Return (x, y) of the center of cell containing provided text 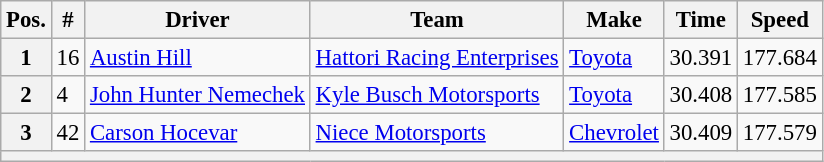
4 (68, 95)
Time (700, 20)
Team (437, 20)
177.684 (780, 58)
30.408 (700, 95)
30.391 (700, 58)
Kyle Busch Motorsports (437, 95)
177.585 (780, 95)
Austin Hill (198, 58)
Pos. (26, 20)
30.409 (700, 133)
Hattori Racing Enterprises (437, 58)
1 (26, 58)
Carson Hocevar (198, 133)
16 (68, 58)
177.579 (780, 133)
Driver (198, 20)
# (68, 20)
42 (68, 133)
John Hunter Nemechek (198, 95)
3 (26, 133)
2 (26, 95)
Chevrolet (614, 133)
Make (614, 20)
Niece Motorsports (437, 133)
Speed (780, 20)
